Pinpoint the cell where the given text exists, returning its [x, y] midpoint coordinate. 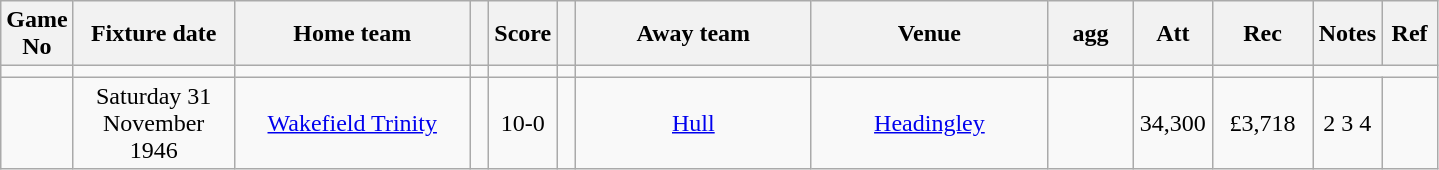
10-0 [523, 123]
Game No [37, 34]
Wakefield Trinity [352, 123]
Att [1174, 34]
Score [523, 34]
agg [1090, 34]
2 3 4 [1347, 123]
Away team [693, 34]
Saturday 31 November 1946 [154, 123]
34,300 [1174, 123]
Fixture date [154, 34]
Notes [1347, 34]
£3,718 [1262, 123]
Hull [693, 123]
Ref [1410, 34]
Rec [1262, 34]
Headingley [929, 123]
Venue [929, 34]
Home team [352, 34]
